Determine the (x, y) coordinate at the center of the cell enclosing the given text.  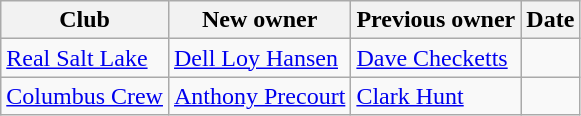
Anthony Precourt (259, 96)
Dave Checketts (436, 58)
Dell Loy Hansen (259, 58)
Clark Hunt (436, 96)
Real Salt Lake (85, 58)
Previous owner (436, 20)
New owner (259, 20)
Club (85, 20)
Columbus Crew (85, 96)
Date (550, 20)
